Scan for the cell matching the given text and deliver its (X, Y) coordinate at center. 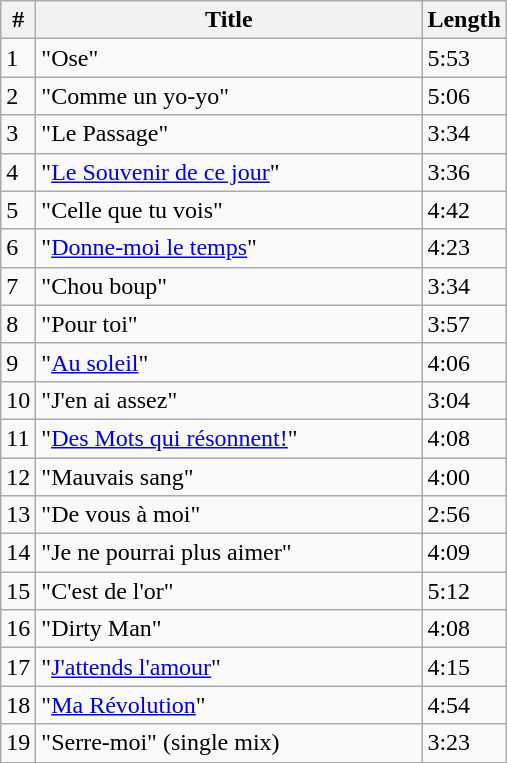
1 (18, 58)
Title (229, 20)
4:23 (464, 248)
4:06 (464, 362)
18 (18, 705)
6 (18, 248)
7 (18, 286)
Length (464, 20)
"Au soleil" (229, 362)
"Le Passage" (229, 134)
"Dirty Man" (229, 629)
"Serre-moi" (single mix) (229, 743)
3:04 (464, 400)
4:00 (464, 477)
4:42 (464, 210)
8 (18, 324)
13 (18, 515)
"Ma Révolution" (229, 705)
16 (18, 629)
11 (18, 438)
"Celle que tu vois" (229, 210)
"Comme un yo-yo" (229, 96)
12 (18, 477)
# (18, 20)
"Le Souvenir de ce jour" (229, 172)
10 (18, 400)
"C'est de l'or" (229, 591)
3 (18, 134)
19 (18, 743)
14 (18, 553)
3:36 (464, 172)
"Pour toi" (229, 324)
17 (18, 667)
"Des Mots qui résonnent!" (229, 438)
"De vous à moi" (229, 515)
3:57 (464, 324)
4:09 (464, 553)
4:54 (464, 705)
5:06 (464, 96)
"Mauvais sang" (229, 477)
4 (18, 172)
"Ose" (229, 58)
5:53 (464, 58)
15 (18, 591)
9 (18, 362)
2:56 (464, 515)
5:12 (464, 591)
"Donne-moi le temps" (229, 248)
"Chou boup" (229, 286)
"J'attends l'amour" (229, 667)
3:23 (464, 743)
4:15 (464, 667)
5 (18, 210)
2 (18, 96)
"J'en ai assez" (229, 400)
"Je ne pourrai plus aimer" (229, 553)
